Capture the cell that displays the provided text and extract its [x, y] central coordinate. 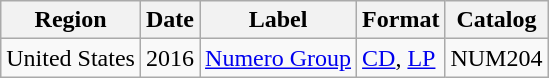
NUM204 [496, 58]
Date [170, 20]
Label [278, 20]
2016 [170, 58]
Catalog [496, 20]
Format [401, 20]
Numero Group [278, 58]
Region [71, 20]
United States [71, 58]
CD, LP [401, 58]
